Return the [X, Y] coordinate for the center point of the cell that contains the specified text.  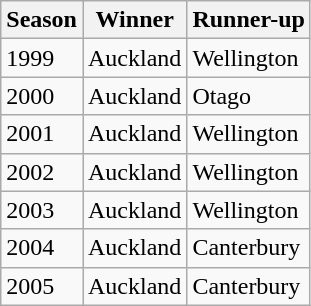
Otago [249, 96]
2004 [42, 248]
2001 [42, 134]
2003 [42, 210]
1999 [42, 58]
Season [42, 20]
2002 [42, 172]
Runner-up [249, 20]
2005 [42, 286]
2000 [42, 96]
Winner [134, 20]
